Detect which cell encompasses the target text, then output its (x, y) center coordinate. 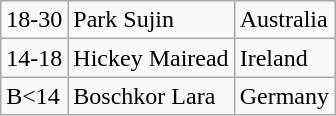
Germany (284, 96)
14-18 (34, 58)
Australia (284, 20)
Boschkor Lara (151, 96)
18-30 (34, 20)
Hickey Mairead (151, 58)
B<14 (34, 96)
Ireland (284, 58)
Park Sujin (151, 20)
